Determine the [x, y] coordinate at the center of the cell enclosing the given text.  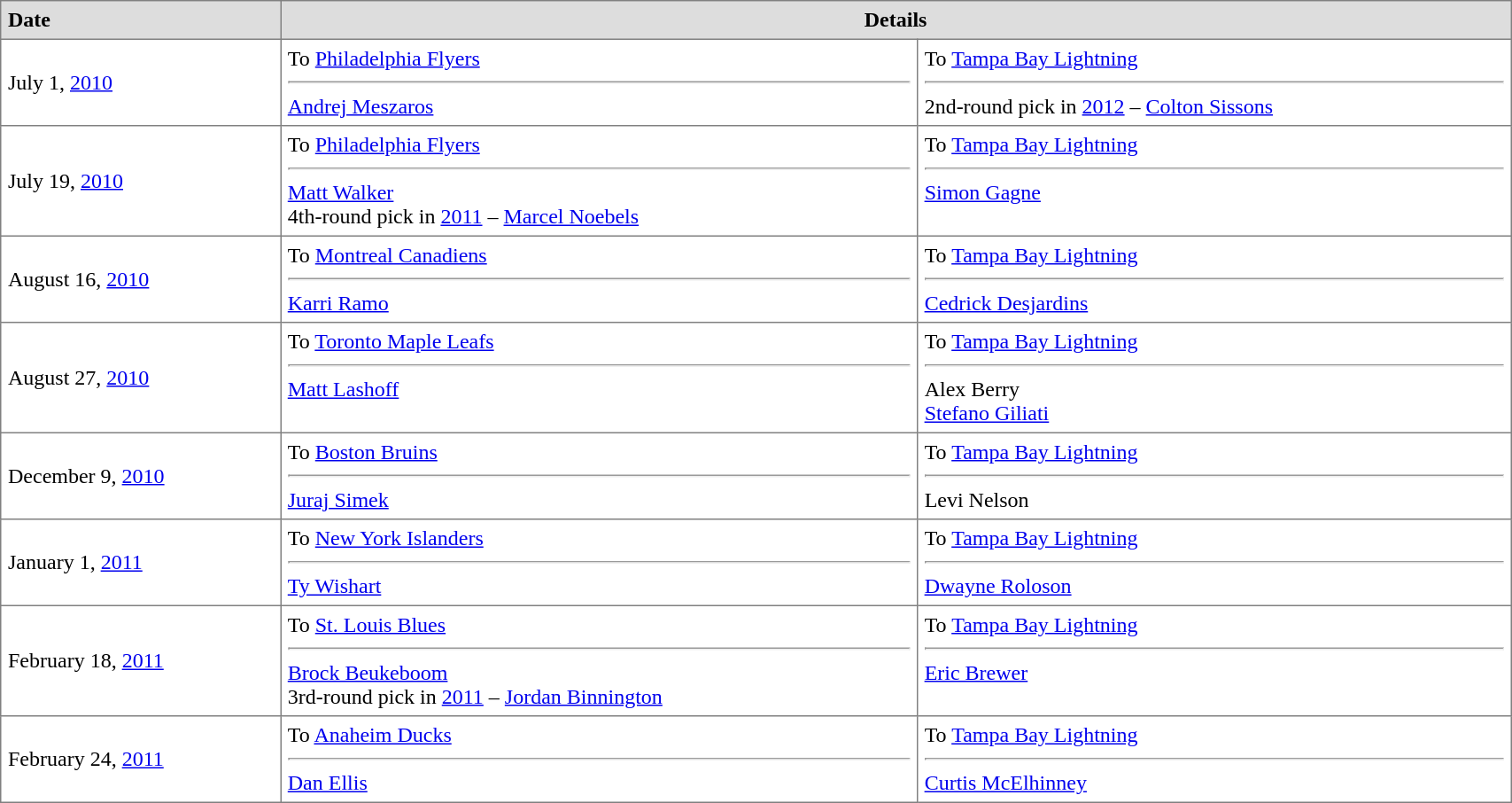
To Tampa Bay Lightning 2nd-round pick in 2012 – Colton Sissons [1213, 82]
January 1, 2011 [141, 563]
To Tampa Bay Lightning Dwayne Roloson [1213, 563]
To Anaheim Ducks Dan Ellis [599, 760]
To St. Louis Blues Brock Beukeboom3rd-round pick in 2011 – Jordan Binnington [599, 660]
To Tampa Bay Lightning Levi Nelson [1213, 476]
August 27, 2010 [141, 378]
Date [141, 20]
Details [896, 20]
To Philadelphia Flyers Matt Walker4th-round pick in 2011 – Marcel Noebels [599, 181]
To Tampa Bay Lightning Cedrick Desjardins [1213, 279]
To Tampa Bay Lightning Curtis McElhinney [1213, 760]
To Tampa Bay Lightning Simon Gagne [1213, 181]
December 9, 2010 [141, 476]
July 1, 2010 [141, 82]
To New York Islanders Ty Wishart [599, 563]
To Toronto Maple Leafs Matt Lashoff [599, 378]
To Tampa Bay Lightning Eric Brewer [1213, 660]
To Montreal Canadiens Karri Ramo [599, 279]
To Philadelphia Flyers Andrej Meszaros [599, 82]
To Tampa Bay Lightning Alex BerryStefano Giliati [1213, 378]
February 24, 2011 [141, 760]
February 18, 2011 [141, 660]
August 16, 2010 [141, 279]
July 19, 2010 [141, 181]
To Boston Bruins Juraj Simek [599, 476]
